Scan for the cell matching the given text and deliver its [X, Y] coordinate at center. 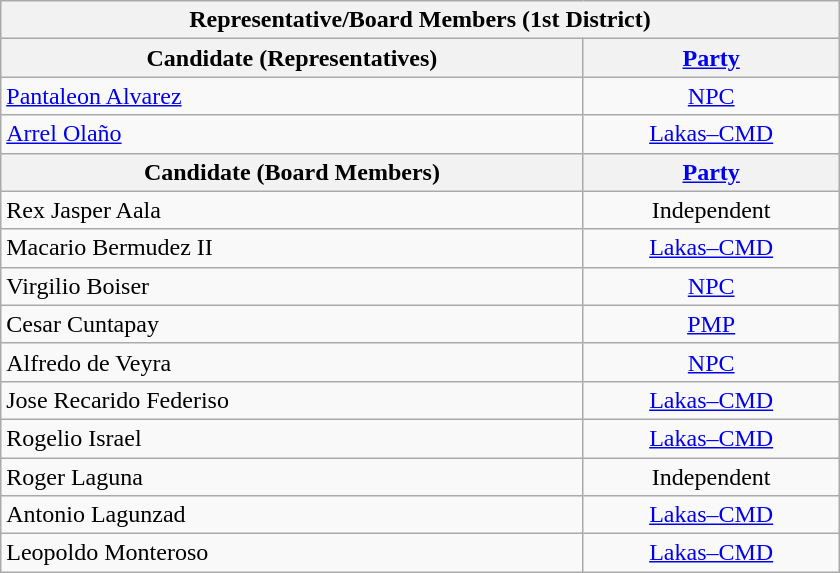
Alfredo de Veyra [292, 362]
Rogelio Israel [292, 438]
Candidate (Board Members) [292, 172]
Roger Laguna [292, 477]
Rex Jasper Aala [292, 210]
Cesar Cuntapay [292, 324]
Leopoldo Monteroso [292, 553]
PMP [711, 324]
Antonio Lagunzad [292, 515]
Representative/Board Members (1st District) [420, 20]
Arrel Olaño [292, 134]
Jose Recarido Federiso [292, 400]
Candidate (Representatives) [292, 58]
Macario Bermudez II [292, 248]
Virgilio Boiser [292, 286]
Pantaleon Alvarez [292, 96]
